From the cell containing the given text, extract its center point as [X, Y] coordinate. 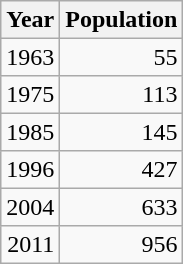
Year [30, 20]
2004 [30, 206]
1975 [30, 94]
145 [122, 132]
1996 [30, 170]
956 [122, 244]
427 [122, 170]
Population [122, 20]
1985 [30, 132]
55 [122, 56]
2011 [30, 244]
113 [122, 94]
1963 [30, 56]
633 [122, 206]
